Detect which cell encompasses the target text, then output its (X, Y) center coordinate. 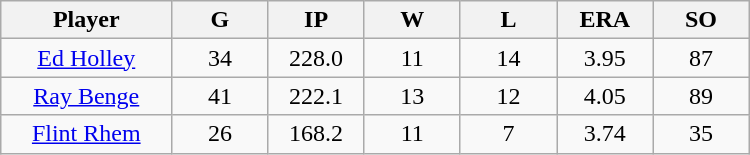
14 (508, 58)
12 (508, 96)
SO (701, 20)
Ray Benge (86, 96)
IP (316, 20)
4.05 (605, 96)
222.1 (316, 96)
13 (412, 96)
41 (220, 96)
Player (86, 20)
L (508, 20)
Flint Rhem (86, 134)
35 (701, 134)
228.0 (316, 58)
3.95 (605, 58)
26 (220, 134)
87 (701, 58)
89 (701, 96)
168.2 (316, 134)
Ed Holley (86, 58)
7 (508, 134)
3.74 (605, 134)
W (412, 20)
34 (220, 58)
ERA (605, 20)
G (220, 20)
